Determine the (X, Y) coordinate at the center of the cell enclosing the given text.  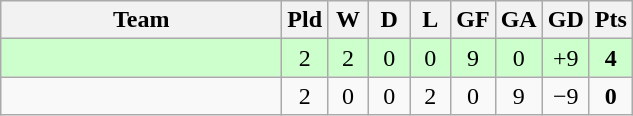
GA (518, 20)
−9 (566, 96)
W (348, 20)
D (390, 20)
4 (610, 58)
Pld (305, 20)
L (430, 20)
Team (142, 20)
GD (566, 20)
Pts (610, 20)
GF (473, 20)
+9 (566, 58)
